Search for the cell housing the specified text and yield its [X, Y] center coordinate. 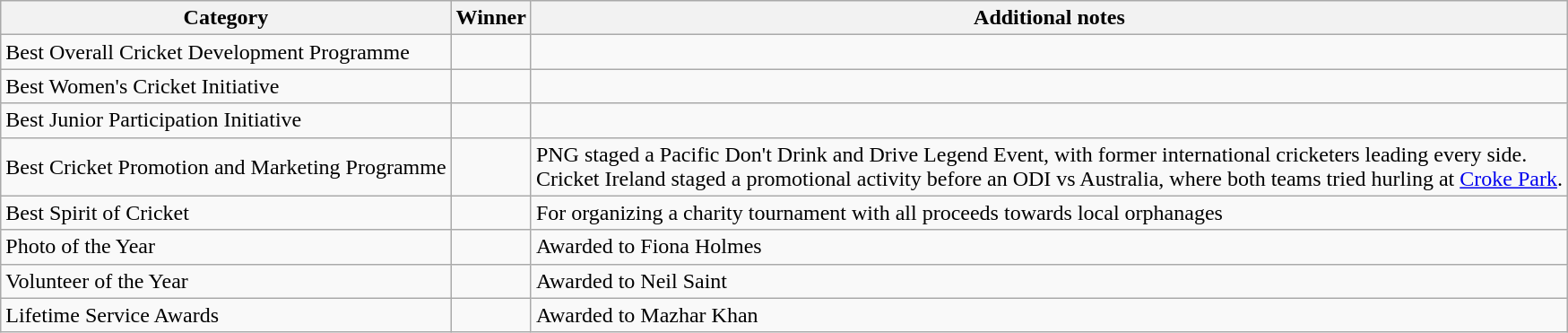
Awarded to Mazhar Khan [1049, 315]
Additional notes [1049, 18]
Best Cricket Promotion and Marketing Programme [226, 167]
Best Junior Participation Initiative [226, 120]
Photo of the Year [226, 247]
Winner [491, 18]
Best Spirit of Cricket [226, 213]
For organizing a charity tournament with all proceeds towards local orphanages [1049, 213]
Volunteer of the Year [226, 281]
Lifetime Service Awards [226, 315]
Category [226, 18]
Awarded to Neil Saint [1049, 281]
Best Overall Cricket Development Programme [226, 52]
Awarded to Fiona Holmes [1049, 247]
Best Women's Cricket Initiative [226, 86]
